Identify which cell holds the provided text, then report its [X, Y] central coordinate. 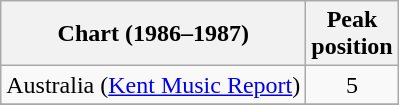
Peakposition [352, 34]
Chart (1986–1987) [154, 34]
5 [352, 85]
Australia (Kent Music Report) [154, 85]
